Output the (X, Y) coordinate of the center of the cell containing the given text.  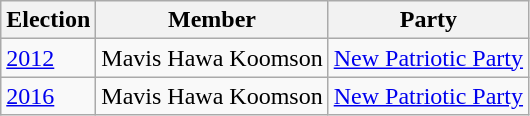
Party (428, 20)
Election (48, 20)
2016 (48, 96)
Member (212, 20)
2012 (48, 58)
